Return the (x, y) coordinate for the center point of the cell that contains the specified text.  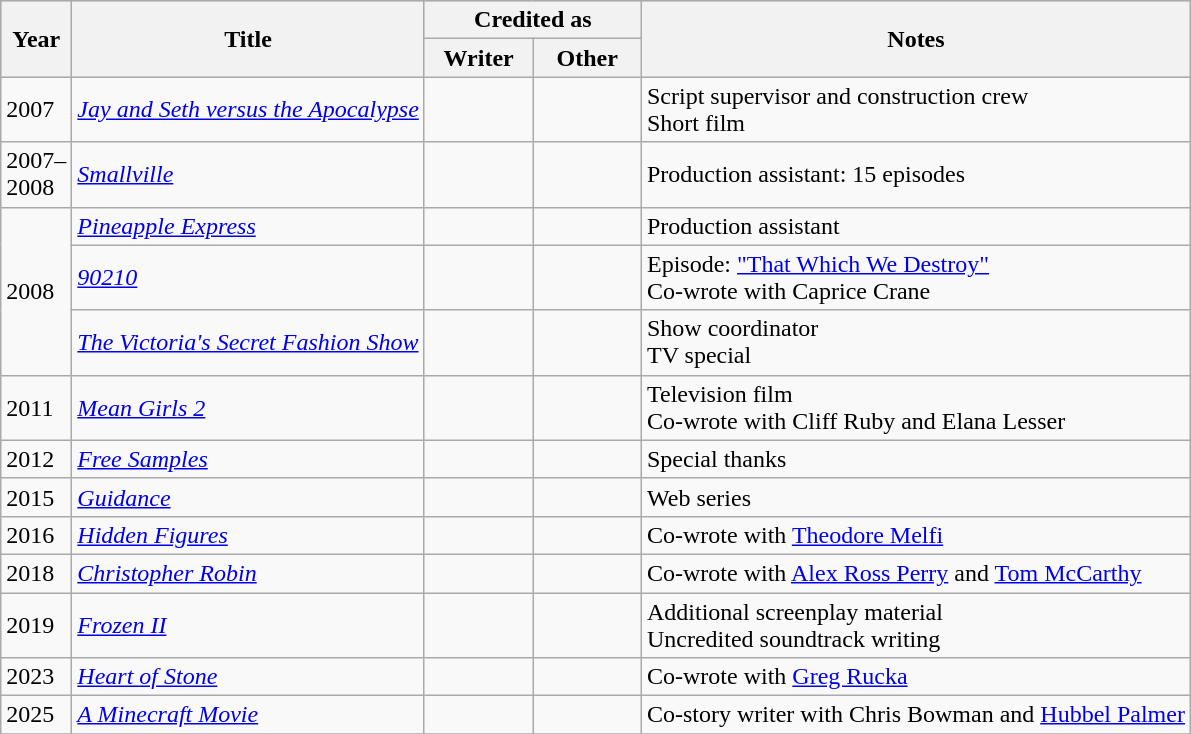
Additional screenplay materialUncredited soundtrack writing (916, 624)
Other (588, 58)
2007 (36, 110)
A Minecraft Movie (248, 715)
Title (248, 39)
Jay and Seth versus the Apocalypse (248, 110)
Production assistant (916, 226)
2018 (36, 573)
Year (36, 39)
2012 (36, 459)
2011 (36, 408)
The Victoria's Secret Fashion Show (248, 342)
2023 (36, 677)
2008 (36, 291)
Guidance (248, 497)
Web series (916, 497)
2019 (36, 624)
Co-wrote with Theodore Melfi (916, 535)
Notes (916, 39)
Smallville (248, 174)
Television filmCo-wrote with Cliff Ruby and Elana Lesser (916, 408)
2025 (36, 715)
Heart of Stone (248, 677)
Production assistant: 15 episodes (916, 174)
Mean Girls 2 (248, 408)
Episode: "That Which We Destroy"Co-wrote with Caprice Crane (916, 278)
Free Samples (248, 459)
Pineapple Express (248, 226)
Co-wrote with Greg Rucka (916, 677)
2016 (36, 535)
Co-wrote with Alex Ross Perry and Tom McCarthy (916, 573)
2015 (36, 497)
Writer (478, 58)
Script supervisor and construction crewShort film (916, 110)
Co-story writer with Chris Bowman and Hubbel Palmer (916, 715)
90210 (248, 278)
Show coordinatorTV special (916, 342)
2007–2008 (36, 174)
Special thanks (916, 459)
Frozen II (248, 624)
Hidden Figures (248, 535)
Credited as (532, 20)
Christopher Robin (248, 573)
